Scan for the cell matching the given text and deliver its (X, Y) coordinate at center. 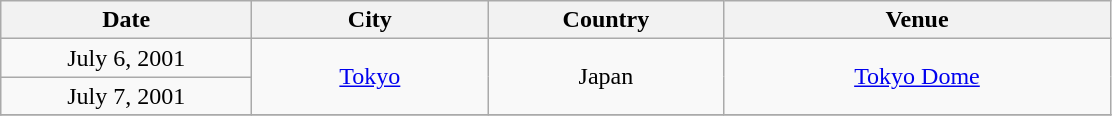
Venue (917, 20)
July 7, 2001 (126, 96)
Date (126, 20)
Tokyo Dome (917, 77)
Country (606, 20)
City (370, 20)
July 6, 2001 (126, 58)
Tokyo (370, 77)
Japan (606, 77)
